Scan for the cell matching the given text and deliver its (x, y) coordinate at center. 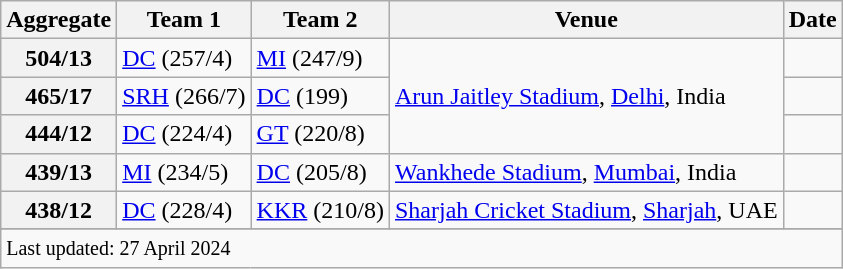
DC (224/4) (184, 134)
SRH (266/7) (184, 96)
Wankhede Stadium, Mumbai, India (586, 172)
Date (812, 20)
GT (220/8) (320, 134)
Venue (586, 20)
465/17 (59, 96)
438/12 (59, 210)
Aggregate (59, 20)
MI (247/9) (320, 58)
DC (205/8) (320, 172)
439/13 (59, 172)
Team 1 (184, 20)
DC (228/4) (184, 210)
Last updated: 27 April 2024 (422, 248)
Sharjah Cricket Stadium, Sharjah, UAE (586, 210)
444/12 (59, 134)
DC (199) (320, 96)
DC (257/4) (184, 58)
Arun Jaitley Stadium, Delhi, India (586, 96)
KKR (210/8) (320, 210)
MI (234/5) (184, 172)
Team 2 (320, 20)
504/13 (59, 58)
